Output the [X, Y] coordinate of the center of the cell containing the given text.  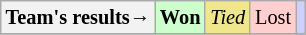
Tied [228, 17]
Lost [273, 17]
Won [180, 17]
Team's results→ [78, 17]
